Return the [X, Y] coordinate for the center point of the cell that contains the specified text.  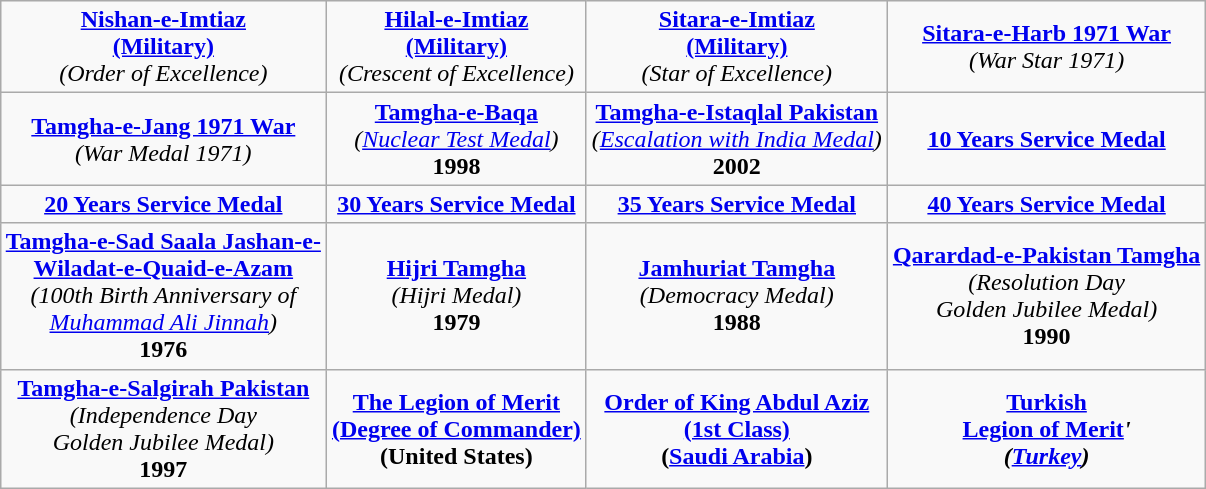
Tamgha-e-Jang 1971 War(War Medal 1971) [163, 139]
Jamhuriat Tamgha(Democracy Medal)1988 [736, 296]
Sitara-e-Imtiaz(Military)(Star of Excellence) [736, 47]
Tamgha-e-Baqa(Nuclear Test Medal)1998 [456, 139]
30 Years Service Medal [456, 204]
Order of King Abdul Aziz(1st Class)(Saudi Arabia) [736, 428]
20 Years Service Medal [163, 204]
Nishan-e-Imtiaz(Military)(Order of Excellence) [163, 47]
Qarardad-e-Pakistan Tamgha(Resolution DayGolden Jubilee Medal)1990 [1046, 296]
Hijri Tamgha(Hijri Medal)1979 [456, 296]
35 Years Service Medal [736, 204]
Tamgha-e-Sad Saala Jashan-e-Wiladat-e-Quaid-e-Azam(100th Birth Anniversary ofMuhammad Ali Jinnah)1976 [163, 296]
The Legion of Merit(Degree of Commander)(United States) [456, 428]
Tamgha-e-Salgirah Pakistan(Independence DayGolden Jubilee Medal)1997 [163, 428]
TurkishLegion of Merit'(Turkey) [1046, 428]
Hilal-e-Imtiaz(Military)(Crescent of Excellence) [456, 47]
Sitara-e-Harb 1971 War(War Star 1971) [1046, 47]
Tamgha-e-Istaqlal Pakistan(Escalation with India Medal)2002 [736, 139]
10 Years Service Medal [1046, 139]
40 Years Service Medal [1046, 204]
